Search for the cell housing the specified text and yield its [X, Y] center coordinate. 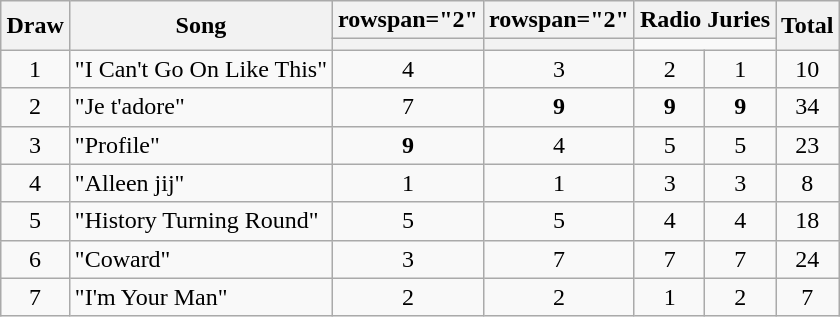
10 [808, 69]
"Profile" [200, 145]
Radio Juries [704, 20]
"History Turning Round" [200, 221]
24 [808, 259]
Draw [35, 26]
"Coward" [200, 259]
Song [200, 26]
"I'm Your Man" [200, 297]
"I Can't Go On Like This" [200, 69]
6 [35, 259]
8 [808, 183]
"Je t'adore" [200, 107]
34 [808, 107]
23 [808, 145]
"Alleen jij" [200, 183]
Total [808, 26]
18 [808, 221]
